Scan for the cell matching the given text and deliver its (X, Y) coordinate at center. 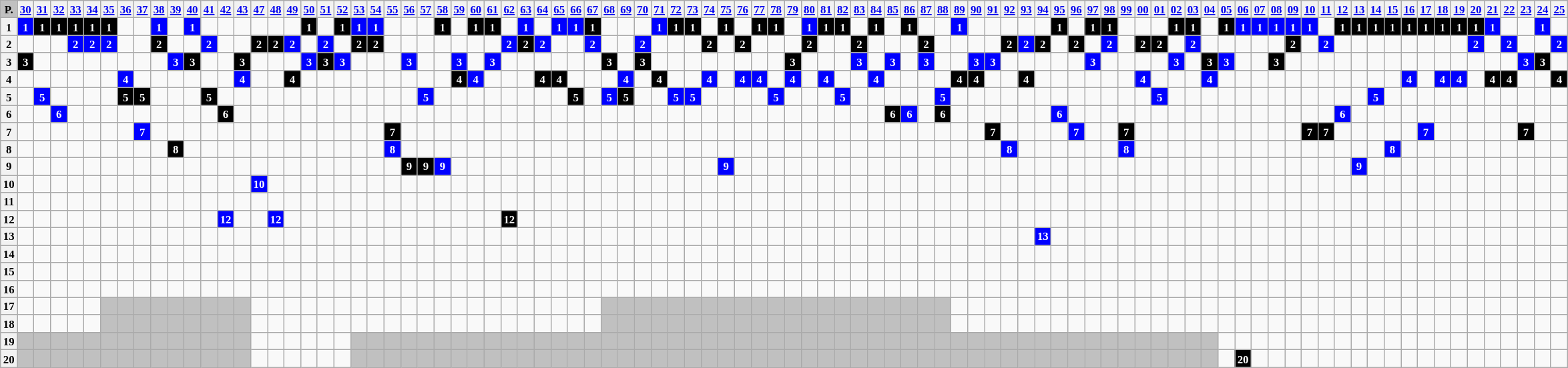
48 (275, 9)
24 (1542, 9)
35 (109, 9)
59 (459, 9)
79 (793, 9)
37 (143, 9)
63 (526, 9)
89 (960, 9)
80 (809, 9)
60 (475, 9)
50 (308, 9)
34 (92, 9)
00 (1143, 9)
55 (393, 9)
21 (1493, 9)
02 (1176, 9)
32 (59, 9)
53 (359, 9)
42 (226, 9)
31 (43, 9)
93 (1027, 9)
88 (943, 9)
47 (259, 9)
56 (409, 9)
08 (1276, 9)
75 (726, 9)
06 (1243, 9)
09 (1294, 9)
25 (1559, 9)
98 (1109, 9)
36 (125, 9)
62 (509, 9)
92 (1009, 9)
40 (192, 9)
69 (626, 9)
95 (1060, 9)
38 (159, 9)
68 (609, 9)
97 (1093, 9)
05 (1227, 9)
78 (776, 9)
94 (1043, 9)
72 (676, 9)
22 (1509, 9)
54 (375, 9)
90 (976, 9)
99 (1127, 9)
65 (559, 9)
43 (243, 9)
64 (542, 9)
74 (709, 9)
96 (1076, 9)
67 (593, 9)
58 (442, 9)
07 (1260, 9)
30 (25, 9)
41 (210, 9)
82 (842, 9)
04 (1210, 9)
84 (876, 9)
86 (909, 9)
P. (9, 9)
01 (1160, 9)
57 (426, 9)
91 (993, 9)
73 (693, 9)
33 (76, 9)
49 (292, 9)
51 (326, 9)
70 (642, 9)
77 (760, 9)
03 (1194, 9)
83 (860, 9)
61 (493, 9)
76 (742, 9)
87 (927, 9)
81 (826, 9)
66 (575, 9)
85 (893, 9)
39 (176, 9)
71 (660, 9)
52 (342, 9)
23 (1526, 9)
